Scan for the cell matching the given text and deliver its [X, Y] coordinate at center. 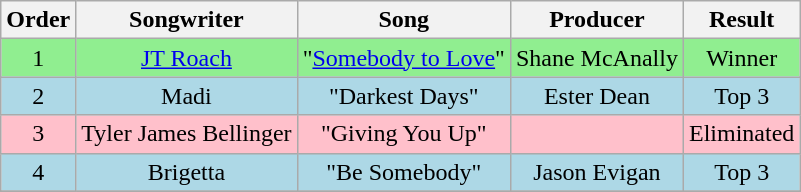
4 [38, 172]
Jason Evigan [596, 172]
Songwriter [186, 20]
Brigetta [186, 172]
Shane McAnally [596, 58]
"Giving You Up" [404, 134]
Tyler James Bellinger [186, 134]
Producer [596, 20]
1 [38, 58]
Song [404, 20]
2 [38, 96]
JT Roach [186, 58]
Ester Dean [596, 96]
Result [741, 20]
3 [38, 134]
Madi [186, 96]
"Somebody to Love" [404, 58]
Winner [741, 58]
Order [38, 20]
Eliminated [741, 134]
"Be Somebody" [404, 172]
"Darkest Days" [404, 96]
